For the text-containing cell, return its midpoint in (x, y) coordinate format. 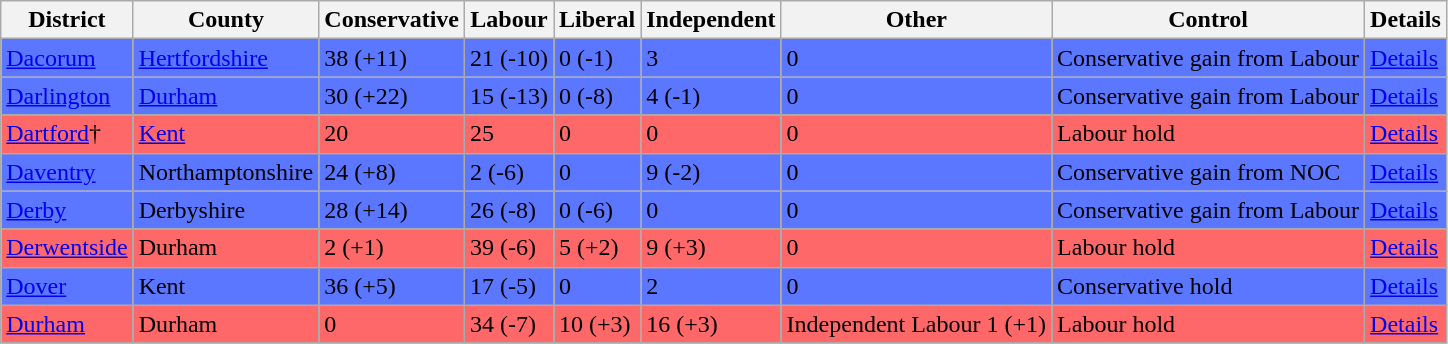
30 (+22) (392, 96)
4 (-1) (711, 96)
Labour (510, 20)
24 (+8) (392, 172)
Control (1208, 20)
Conservative gain from NOC (1208, 172)
28 (+14) (392, 210)
2 (711, 286)
Daventry (67, 172)
0 (-6) (598, 210)
5 (+2) (598, 248)
36 (+5) (392, 286)
Hertfordshire (226, 58)
25 (510, 134)
16 (+3) (711, 324)
17 (-5) (510, 286)
Dartford† (67, 134)
Northamptonshire (226, 172)
10 (+3) (598, 324)
26 (-8) (510, 210)
9 (+3) (711, 248)
0 (-1) (598, 58)
Liberal (598, 20)
3 (711, 58)
Dover (67, 286)
20 (392, 134)
2 (-6) (510, 172)
Independent Labour 1 (+1) (916, 324)
2 (+1) (392, 248)
21 (-10) (510, 58)
34 (-7) (510, 324)
Derby (67, 210)
Conservative (392, 20)
Dacorum (67, 58)
9 (-2) (711, 172)
Derbyshire (226, 210)
Derwentside (67, 248)
County (226, 20)
15 (-13) (510, 96)
Independent (711, 20)
38 (+11) (392, 58)
Other (916, 20)
Darlington (67, 96)
39 (-6) (510, 248)
District (67, 20)
Conservative hold (1208, 286)
0 (-8) (598, 96)
